Output the [X, Y] coordinate of the center of the cell containing the given text.  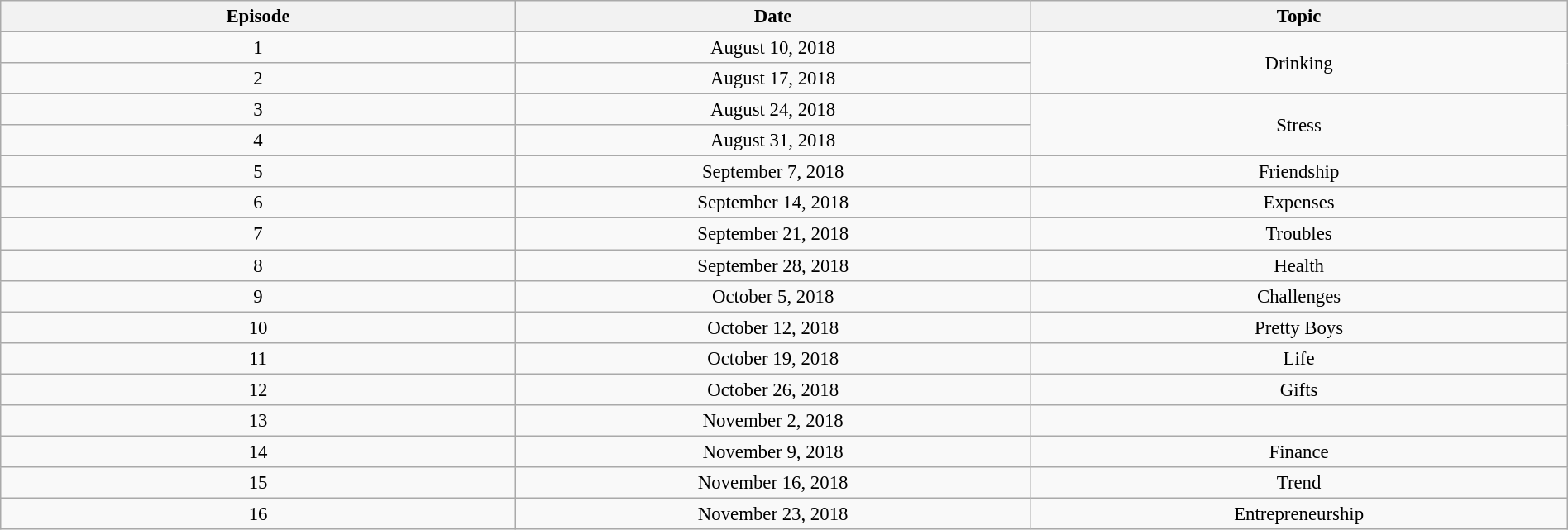
November 2, 2018 [772, 421]
Life [1298, 358]
5 [258, 172]
August 31, 2018 [772, 141]
September 21, 2018 [772, 234]
12 [258, 389]
August 17, 2018 [772, 79]
September 28, 2018 [772, 265]
Health [1298, 265]
Stress [1298, 126]
Drinking [1298, 63]
Pretty Boys [1298, 327]
14 [258, 451]
Expenses [1298, 203]
Trend [1298, 483]
November 9, 2018 [772, 451]
August 10, 2018 [772, 48]
September 7, 2018 [772, 172]
6 [258, 203]
November 23, 2018 [772, 513]
15 [258, 483]
Gifts [1298, 389]
October 12, 2018 [772, 327]
November 16, 2018 [772, 483]
8 [258, 265]
7 [258, 234]
1 [258, 48]
10 [258, 327]
11 [258, 358]
Finance [1298, 451]
Episode [258, 17]
9 [258, 296]
13 [258, 421]
October 19, 2018 [772, 358]
4 [258, 141]
August 24, 2018 [772, 110]
October 26, 2018 [772, 389]
September 14, 2018 [772, 203]
October 5, 2018 [772, 296]
Friendship [1298, 172]
Topic [1298, 17]
Troubles [1298, 234]
16 [258, 513]
2 [258, 79]
Date [772, 17]
Challenges [1298, 296]
Entrepreneurship [1298, 513]
3 [258, 110]
